Return (X, Y) of the center of cell containing provided text 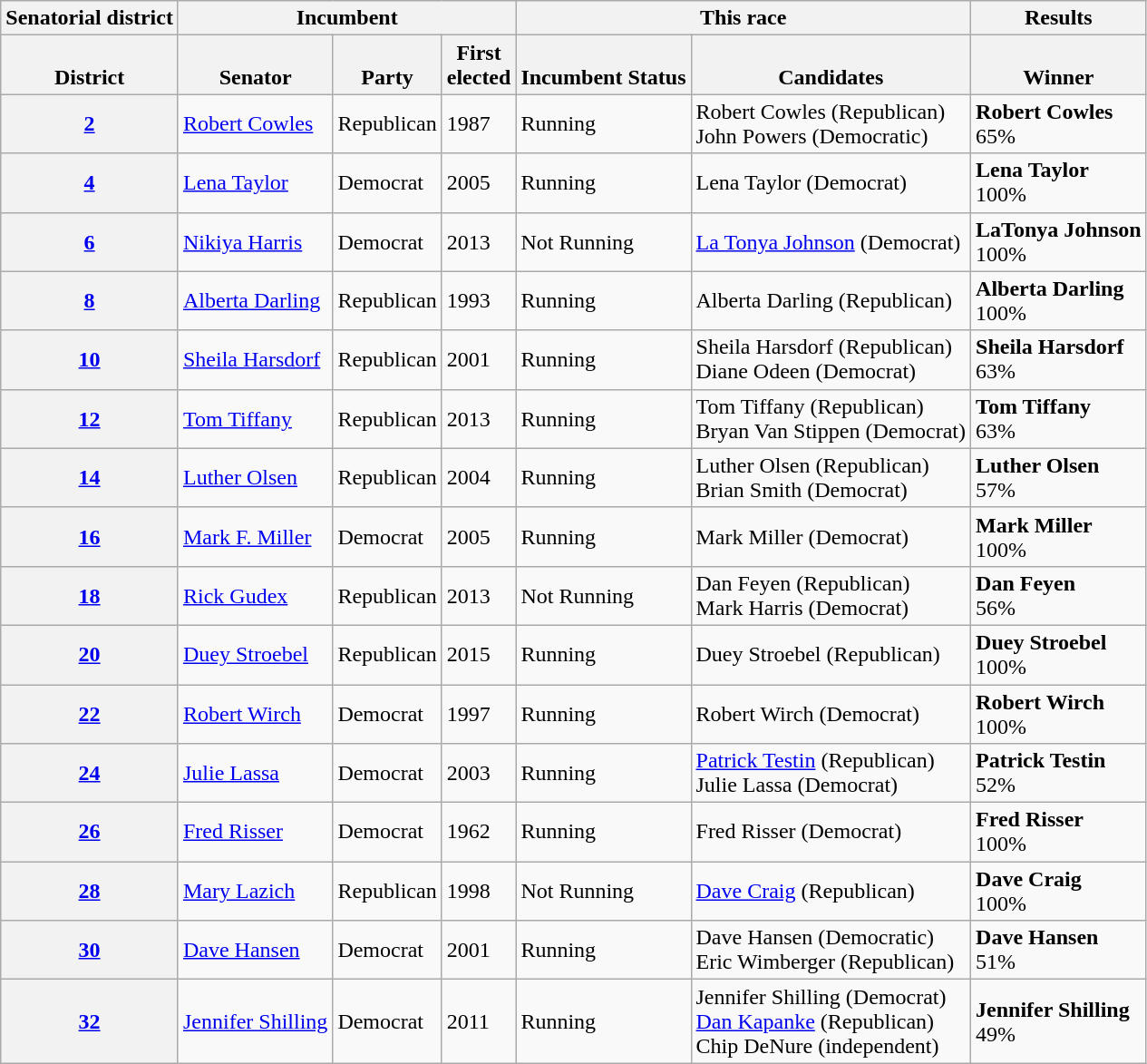
Incumbent (346, 18)
28 (90, 891)
4 (90, 183)
2003 (479, 773)
Lena Taylor100% (1059, 183)
Candidates (831, 65)
Nikiya Harris (255, 241)
10 (90, 359)
Firstelected (479, 65)
LaTonya Johnson100% (1059, 241)
24 (90, 773)
1987 (479, 123)
Duey Stroebel (Republican) (831, 655)
Sheila Harsdorf (Republican)Diane Odeen (Democrat) (831, 359)
Dave Craig (Republican) (831, 891)
District (90, 65)
Sheila Harsdorf (255, 359)
Patrick Testin52% (1059, 773)
Lena Taylor (255, 183)
Dan Feyen (Republican)Mark Harris (Democrat) (831, 595)
Dave Hansen51% (1059, 951)
Alberta Darling100% (1059, 301)
Luther Olsen (Republican)Brian Smith (Democrat) (831, 477)
32 (90, 1021)
Luther Olsen (255, 477)
Fred Risser100% (1059, 833)
2015 (479, 655)
Luther Olsen57% (1059, 477)
Patrick Testin (Republican)Julie Lassa (Democrat) (831, 773)
La Tonya Johnson (Democrat) (831, 241)
Mark F. Miller (255, 537)
This race (744, 18)
20 (90, 655)
Senator (255, 65)
Jennifer Shilling49% (1059, 1021)
Duey Stroebel (255, 655)
Dave Craig100% (1059, 891)
Tom Tiffany (255, 419)
1962 (479, 833)
Jennifer Shilling (Democrat)Dan Kapanke (Republican)Chip DeNure (independent) (831, 1021)
Results (1059, 18)
Robert Cowles (255, 123)
12 (90, 419)
16 (90, 537)
Robert Cowles65% (1059, 123)
26 (90, 833)
Tom Tiffany (Republican)Bryan Van Stippen (Democrat) (831, 419)
30 (90, 951)
Jennifer Shilling (255, 1021)
Robert Wirch (255, 713)
Fred Risser (255, 833)
22 (90, 713)
14 (90, 477)
Mark Miller100% (1059, 537)
Tom Tiffany63% (1059, 419)
Fred Risser (Democrat) (831, 833)
Mary Lazich (255, 891)
Senatorial district (90, 18)
1998 (479, 891)
Duey Stroebel100% (1059, 655)
Julie Lassa (255, 773)
Lena Taylor (Democrat) (831, 183)
8 (90, 301)
Party (387, 65)
Alberta Darling (Republican) (831, 301)
Rick Gudex (255, 595)
Robert Cowles (Republican)John Powers (Democratic) (831, 123)
2 (90, 123)
2011 (479, 1021)
Dan Feyen56% (1059, 595)
Dave Hansen (Democratic)Eric Wimberger (Republican) (831, 951)
Mark Miller (Democrat) (831, 537)
Incumbent Status (604, 65)
Alberta Darling (255, 301)
Sheila Harsdorf63% (1059, 359)
1993 (479, 301)
18 (90, 595)
Winner (1059, 65)
Robert Wirch100% (1059, 713)
Dave Hansen (255, 951)
6 (90, 241)
1997 (479, 713)
2004 (479, 477)
Robert Wirch (Democrat) (831, 713)
